Extract the [x, y] coordinate from the center of the cell holding the provided text.  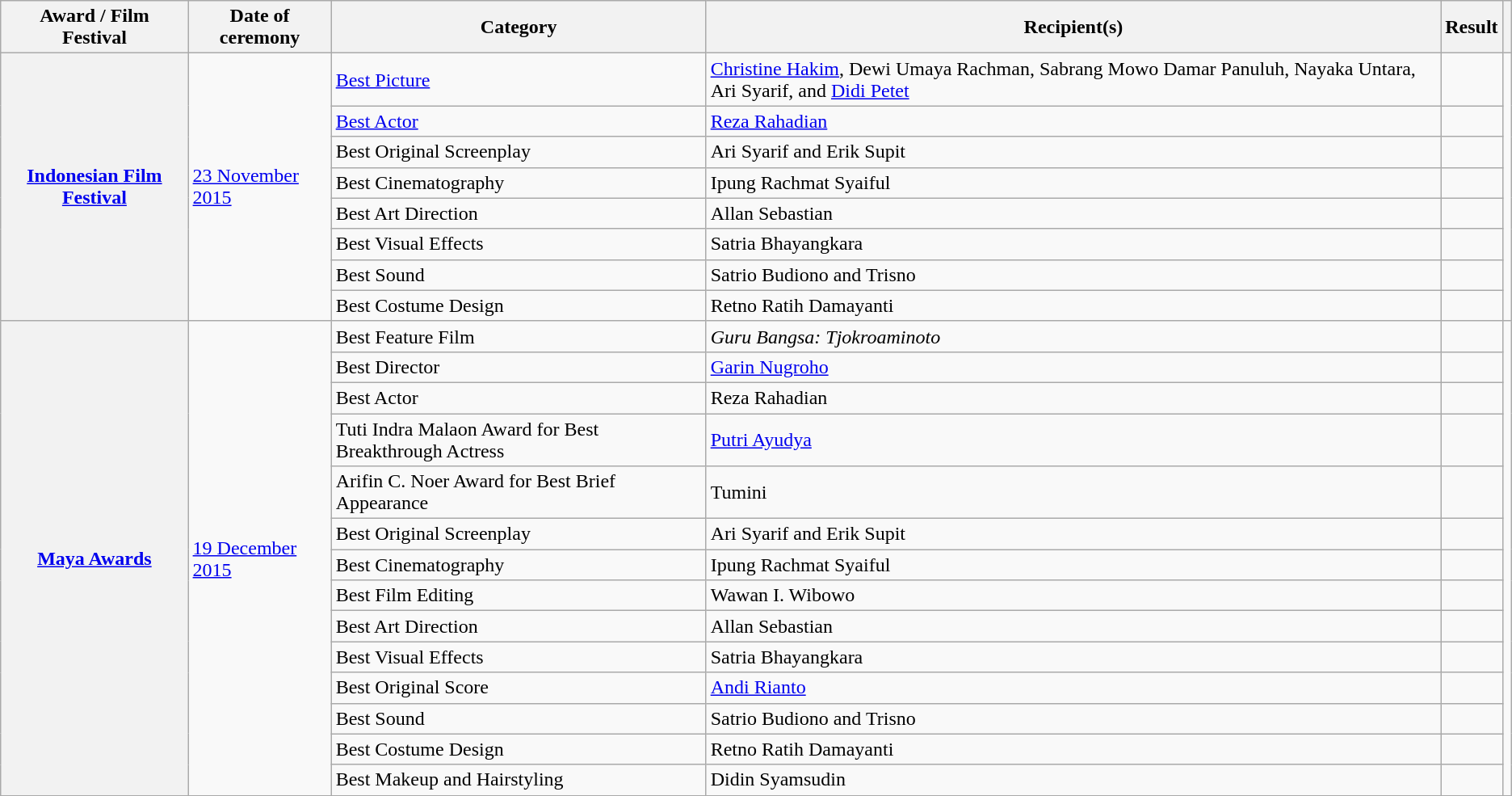
Date of ceremony [260, 27]
Wawan I. Wibowo [1073, 596]
Recipient(s) [1073, 27]
Didin Syamsudin [1073, 780]
Putri Ayudya [1073, 440]
23 November 2015 [260, 187]
Best Feature Film [519, 336]
Indonesian Film Festival [94, 187]
19 December 2015 [260, 558]
Award / Film Festival [94, 27]
Best Director [519, 367]
Best Makeup and Hairstyling [519, 780]
Result [1472, 27]
Andi Rianto [1073, 688]
Tuti Indra Malaon Award for Best Breakthrough Actress [519, 440]
Best Original Score [519, 688]
Christine Hakim, Dewi Umaya Rachman, Sabrang Mowo Damar Panuluh, Nayaka Untara, Ari Syarif, and Didi Petet [1073, 79]
Arifin C. Noer Award for Best Brief Appearance [519, 493]
Maya Awards [94, 558]
Category [519, 27]
Garin Nugroho [1073, 367]
Best Film Editing [519, 596]
Guru Bangsa: Tjokroaminoto [1073, 336]
Tumini [1073, 493]
Best Picture [519, 79]
